Capture the cell that displays the provided text and extract its (X, Y) central coordinate. 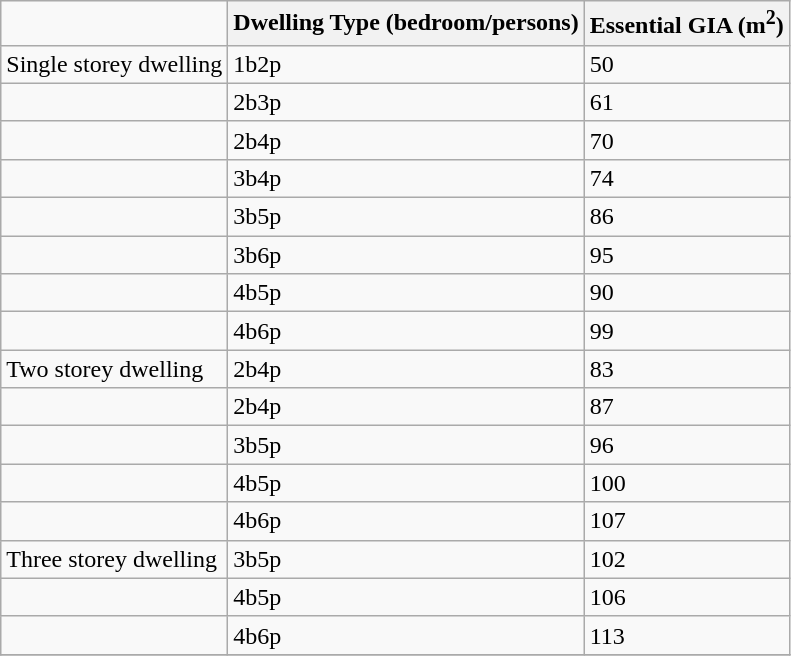
113 (686, 635)
2b3p (406, 102)
3b4p (406, 178)
102 (686, 559)
87 (686, 407)
50 (686, 64)
Two storey dwelling (114, 369)
70 (686, 140)
106 (686, 597)
1b2p (406, 64)
74 (686, 178)
61 (686, 102)
96 (686, 445)
107 (686, 521)
Single storey dwelling (114, 64)
Essential GIA (m2) (686, 24)
83 (686, 369)
100 (686, 483)
90 (686, 293)
Three storey dwelling (114, 559)
99 (686, 331)
86 (686, 217)
Dwelling Type (bedroom/persons) (406, 24)
3b6p (406, 255)
95 (686, 255)
